Determine the (X, Y) coordinate at the center of the cell enclosing the given text.  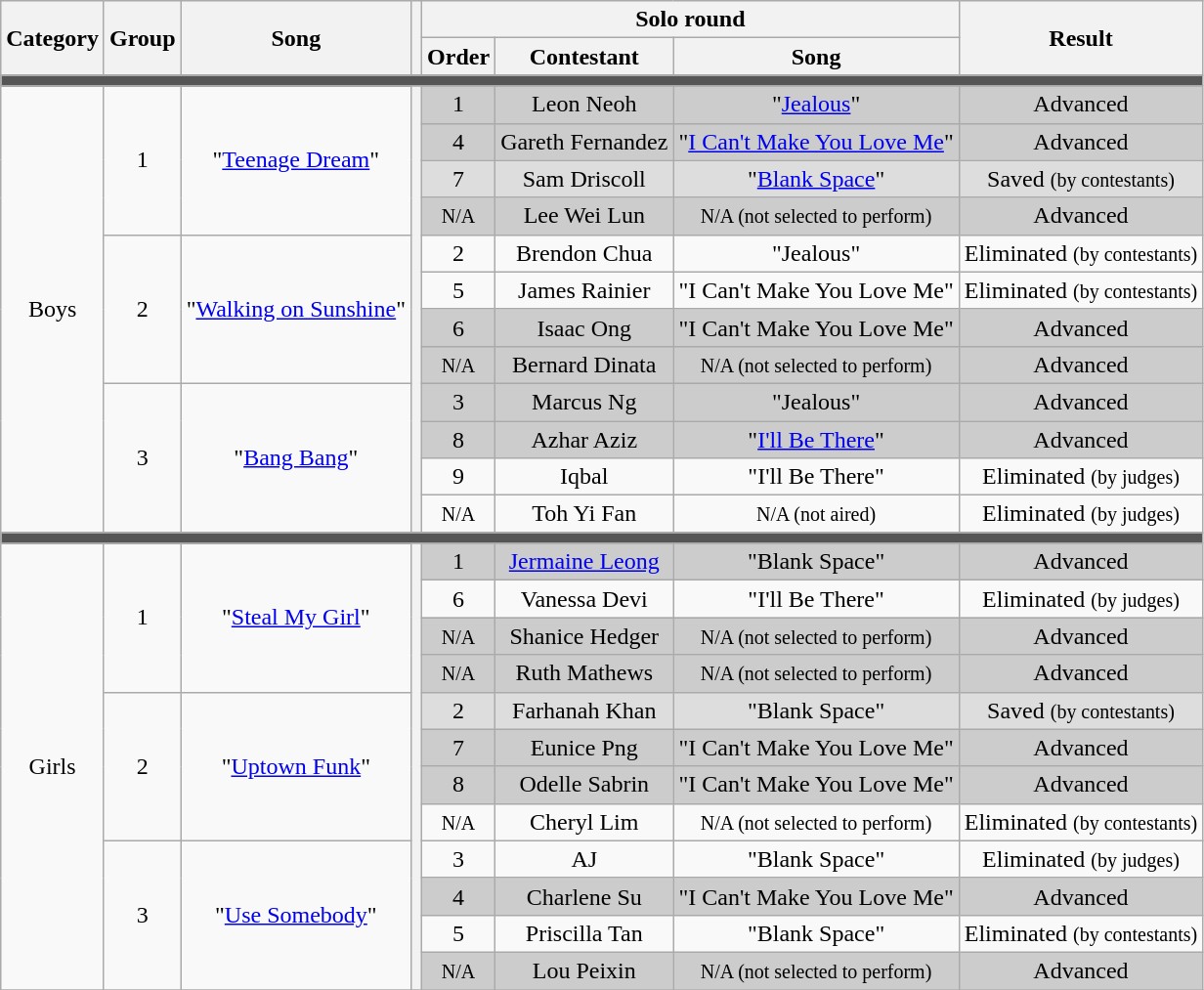
"Steal My Girl" (295, 618)
Girls (53, 766)
Boys (53, 309)
Sam Driscoll (584, 179)
Leon Neoh (584, 105)
Order (459, 57)
Charlene Su (584, 896)
Brendon Chua (584, 253)
AJ (584, 859)
Lee Wei Lun (584, 216)
Iqbal (584, 477)
Lou Peixin (584, 970)
James Rainier (584, 290)
Azhar Aziz (584, 439)
9 (459, 477)
Contestant (584, 57)
Cheryl Lim (584, 822)
Category (53, 38)
Isaac Ong (584, 327)
Result (1081, 38)
Group (143, 38)
Ruth Mathews (584, 673)
Priscilla Tan (584, 933)
Farhanah Khan (584, 710)
Shanice Hedger (584, 636)
Eunice Png (584, 748)
"Uptown Funk" (295, 766)
Solo round (691, 20)
"Walking on Sunshine" (295, 309)
Odelle Sabrin (584, 785)
N/A (not aired) (816, 514)
"Teenage Dream" (295, 160)
Toh Yi Fan (584, 514)
Gareth Fernandez (584, 142)
Bernard Dinata (584, 365)
Jermaine Leong (584, 562)
Marcus Ng (584, 402)
Vanessa Devi (584, 599)
"Bang Bang" (295, 457)
"Use Somebody" (295, 915)
